Determine the [x, y] coordinate at the center of the cell enclosing the given text.  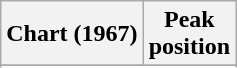
Peakposition [189, 34]
Chart (1967) [72, 34]
